From the cell containing the given text, extract its center point as [x, y] coordinate. 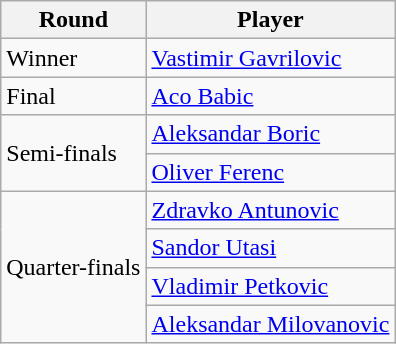
Vastimir Gavrilovic [270, 58]
Oliver Ferenc [270, 172]
Final [74, 96]
Aleksandar Milovanovic [270, 324]
Round [74, 20]
Aleksandar Boric [270, 134]
Zdravko Antunovic [270, 210]
Vladimir Petkovic [270, 286]
Sandor Utasi [270, 248]
Quarter-finals [74, 267]
Player [270, 20]
Aco Babic [270, 96]
Winner [74, 58]
Semi-finals [74, 153]
